Provide the (X, Y) coordinate of the cell's center where the given text is located.  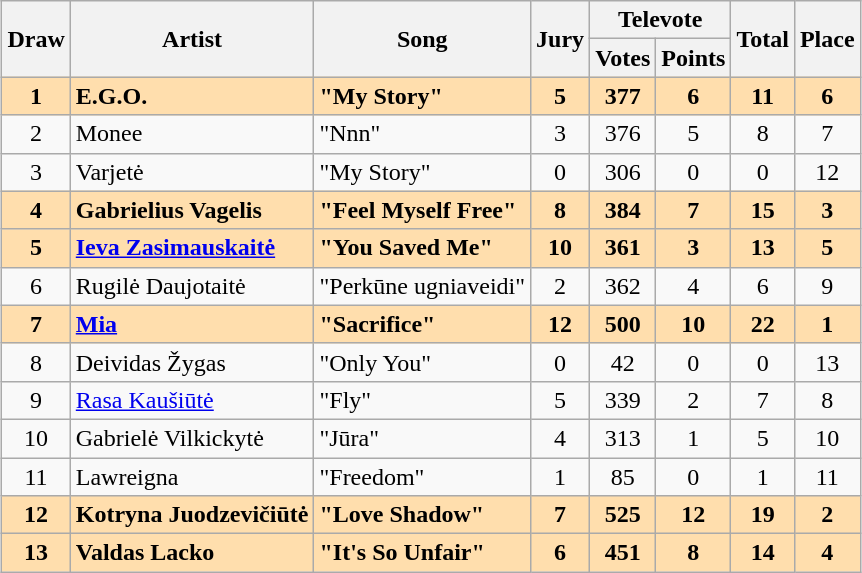
451 (623, 553)
525 (623, 515)
"Fly" (422, 400)
42 (623, 362)
"Nnn" (422, 134)
Jury (560, 39)
19 (763, 515)
Rasa Kaušiūtė (192, 400)
Gabrielė Vilkickytė (192, 438)
Total (763, 39)
Artist (192, 39)
"You Saved Me" (422, 248)
362 (623, 286)
377 (623, 96)
"Feel Myself Free" (422, 210)
"Perkūne ugniaveidi" (422, 286)
Rugilė Daujotaitė (192, 286)
Deividas Žygas (192, 362)
Song (422, 39)
E.G.O. (192, 96)
Gabrielius Vagelis (192, 210)
Kotryna Juodzevičiūtė (192, 515)
Televote (660, 20)
306 (623, 172)
Draw (36, 39)
376 (623, 134)
Place (827, 39)
"Sacrifice" (422, 324)
14 (763, 553)
"Freedom" (422, 477)
Points (694, 58)
15 (763, 210)
313 (623, 438)
"Only You" (422, 362)
"Love Shadow" (422, 515)
Ieva Zasimauskaitė (192, 248)
Mia (192, 324)
Lawreigna (192, 477)
"It's So Unfair" (422, 553)
85 (623, 477)
Varjetė (192, 172)
339 (623, 400)
Monee (192, 134)
22 (763, 324)
Votes (623, 58)
Valdas Lacko (192, 553)
500 (623, 324)
361 (623, 248)
384 (623, 210)
"Jūra" (422, 438)
